Return the (X, Y) coordinate for the center point of the cell that contains the specified text.  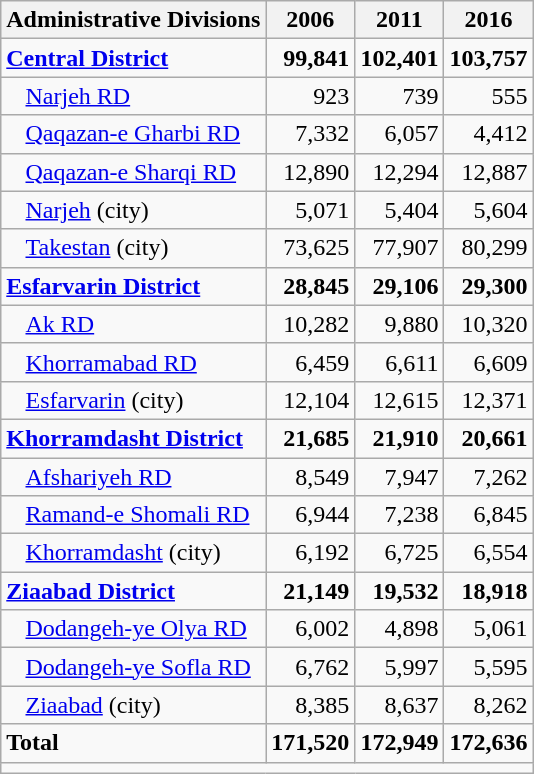
5,071 (310, 210)
4,898 (400, 629)
2011 (400, 20)
12,890 (310, 172)
21,910 (400, 438)
2006 (310, 20)
923 (310, 96)
172,949 (400, 743)
12,615 (400, 400)
6,609 (488, 362)
5,404 (400, 210)
8,549 (310, 477)
Dodangeh-ye Olya RD (134, 629)
80,299 (488, 248)
7,947 (400, 477)
Qaqazan-e Sharqi RD (134, 172)
5,604 (488, 210)
19,532 (400, 591)
Total (134, 743)
5,997 (400, 667)
6,845 (488, 515)
29,106 (400, 286)
Ramand-e Shomali RD (134, 515)
Narjeh (city) (134, 210)
10,282 (310, 324)
Central District (134, 58)
2016 (488, 20)
Qaqazan-e Gharbi RD (134, 134)
6,725 (400, 553)
99,841 (310, 58)
103,757 (488, 58)
9,880 (400, 324)
29,300 (488, 286)
18,918 (488, 591)
6,762 (310, 667)
Ziaabad (city) (134, 705)
12,294 (400, 172)
Afshariyeh RD (134, 477)
739 (400, 96)
Esfarvarin District (134, 286)
Khorramdasht (city) (134, 553)
6,459 (310, 362)
21,149 (310, 591)
12,104 (310, 400)
8,385 (310, 705)
Ak RD (134, 324)
171,520 (310, 743)
5,595 (488, 667)
Takestan (city) (134, 248)
102,401 (400, 58)
6,002 (310, 629)
7,332 (310, 134)
73,625 (310, 248)
6,057 (400, 134)
12,371 (488, 400)
21,685 (310, 438)
28,845 (310, 286)
6,192 (310, 553)
20,661 (488, 438)
Dodangeh-ye Sofla RD (134, 667)
6,944 (310, 515)
6,611 (400, 362)
Esfarvarin (city) (134, 400)
Administrative Divisions (134, 20)
5,061 (488, 629)
12,887 (488, 172)
Khorramabad RD (134, 362)
8,262 (488, 705)
7,238 (400, 515)
Khorramdasht District (134, 438)
6,554 (488, 553)
10,320 (488, 324)
Narjeh RD (134, 96)
172,636 (488, 743)
77,907 (400, 248)
4,412 (488, 134)
7,262 (488, 477)
8,637 (400, 705)
Ziaabad District (134, 591)
555 (488, 96)
